Provide the (X, Y) coordinate of the cell's center where the given text is located.  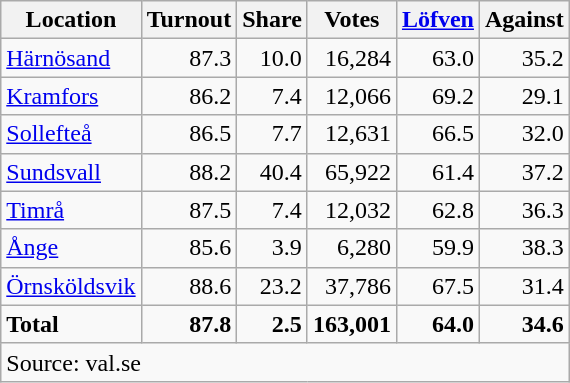
37,786 (352, 286)
34.6 (524, 324)
12,032 (352, 210)
Löfven (438, 20)
31.4 (524, 286)
87.3 (189, 58)
64.0 (438, 324)
Location (71, 20)
67.5 (438, 286)
Total (71, 324)
59.9 (438, 248)
Kramfors (71, 96)
12,066 (352, 96)
Share (272, 20)
87.5 (189, 210)
62.8 (438, 210)
2.5 (272, 324)
Örnsköldsvik (71, 286)
86.5 (189, 134)
Source: val.se (285, 362)
66.5 (438, 134)
16,284 (352, 58)
Turnout (189, 20)
40.4 (272, 172)
32.0 (524, 134)
29.1 (524, 96)
35.2 (524, 58)
87.8 (189, 324)
88.6 (189, 286)
Ånge (71, 248)
3.9 (272, 248)
86.2 (189, 96)
Timrå (71, 210)
23.2 (272, 286)
Sollefteå (71, 134)
36.3 (524, 210)
Härnösand (71, 58)
6,280 (352, 248)
38.3 (524, 248)
85.6 (189, 248)
69.2 (438, 96)
12,631 (352, 134)
163,001 (352, 324)
88.2 (189, 172)
Against (524, 20)
Votes (352, 20)
10.0 (272, 58)
65,922 (352, 172)
37.2 (524, 172)
7.7 (272, 134)
Sundsvall (71, 172)
63.0 (438, 58)
61.4 (438, 172)
